Find where the given text appears and provide that cell's center as [x, y] coordinate. 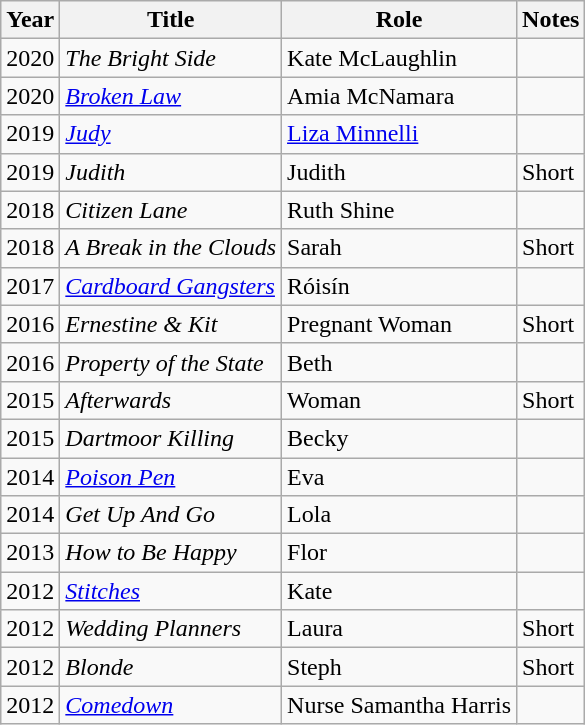
Afterwards [171, 400]
Stitches [171, 591]
Comedown [171, 705]
Wedding Planners [171, 629]
2017 [30, 286]
The Bright Side [171, 58]
Woman [400, 400]
Beth [400, 362]
Notes [551, 20]
Dartmoor Killing [171, 438]
Role [400, 20]
Title [171, 20]
2013 [30, 553]
Get Up And Go [171, 515]
Year [30, 20]
Broken Law [171, 96]
Steph [400, 667]
How to Be Happy [171, 553]
Liza Minnelli [400, 134]
Becky [400, 438]
Poison Pen [171, 477]
Cardboard Gangsters [171, 286]
Ernestine & Kit [171, 324]
Kate [400, 591]
Lola [400, 515]
A Break in the Clouds [171, 248]
Kate McLaughlin [400, 58]
Citizen Lane [171, 210]
Nurse Samantha Harris [400, 705]
Blonde [171, 667]
Judy [171, 134]
Property of the State [171, 362]
Eva [400, 477]
Róisín [400, 286]
Sarah [400, 248]
Ruth Shine [400, 210]
Laura [400, 629]
Flor [400, 553]
Pregnant Woman [400, 324]
Amia McNamara [400, 96]
